Identify which cell holds the provided text, then report its [x, y] central coordinate. 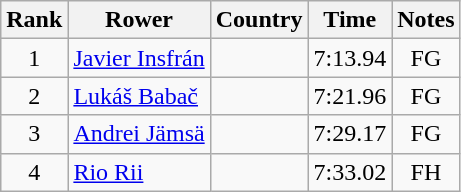
Time [350, 20]
FH [426, 172]
Javier Insfrán [139, 58]
Rio Rii [139, 172]
2 [34, 96]
4 [34, 172]
1 [34, 58]
7:21.96 [350, 96]
Andrei Jämsä [139, 134]
3 [34, 134]
7:29.17 [350, 134]
Lukáš Babač [139, 96]
7:13.94 [350, 58]
Rank [34, 20]
Rower [139, 20]
Country [259, 20]
7:33.02 [350, 172]
Notes [426, 20]
